Capture the cell that displays the provided text and extract its (x, y) central coordinate. 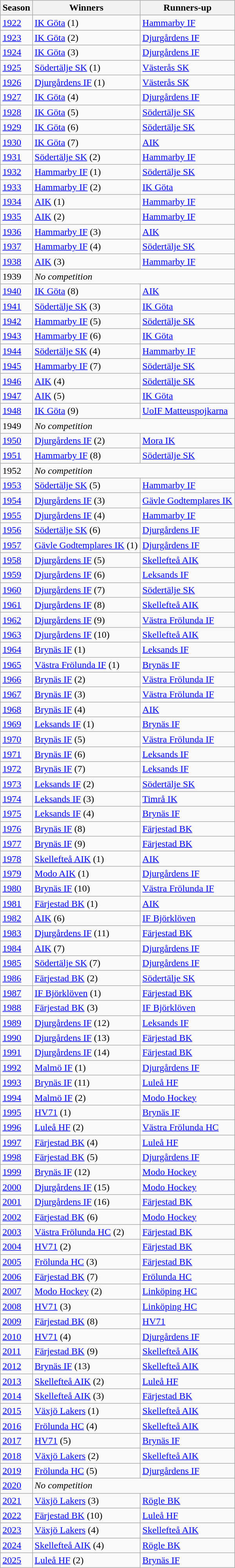
Färjestad BK (6) (86, 1217)
2004 (16, 1247)
Mora IK (187, 441)
AIK (3) (86, 262)
Brynäs IF (9) (86, 844)
1971 (16, 754)
2013 (16, 1381)
1979 (16, 873)
Djurgårdens IF (16) (86, 1202)
Brynäs IF (5) (86, 739)
IK Göta (8) (86, 291)
Färjestad BK (4) (86, 1142)
1977 (16, 844)
1932 (16, 172)
2022 (16, 1515)
Djurgårdens IF (11) (86, 933)
IK Göta (6) (86, 127)
2012 (16, 1366)
2025 (16, 1560)
Hammarby IF (3) (86, 232)
2001 (16, 1202)
HV71 (187, 1321)
1937 (16, 247)
IK Göta (3) (86, 53)
1968 (16, 709)
1980 (16, 888)
1947 (16, 396)
1933 (16, 187)
Skellefteå AIK (4) (86, 1545)
2015 (16, 1411)
Växjö Lakers (4) (86, 1530)
Djurgårdens IF (1) (86, 82)
Hammarby IF (1) (86, 172)
IK Göta (1) (86, 23)
2021 (16, 1501)
Brynäs IF (8) (86, 829)
Södertälje SK (7) (86, 963)
1966 (16, 680)
1993 (16, 1082)
Västra Frölunda HC (187, 1127)
1956 (16, 530)
Djurgårdens IF (7) (86, 590)
Skellefteå AIK (3) (86, 1396)
1990 (16, 1038)
1943 (16, 336)
1935 (16, 217)
1964 (16, 649)
1997 (16, 1142)
Färjestad BK (2) (86, 978)
Färjestad BK (10) (86, 1515)
1944 (16, 351)
Djurgårdens IF (4) (86, 515)
Leksands IF (4) (86, 814)
IK Göta (5) (86, 112)
1961 (16, 605)
1923 (16, 38)
Djurgårdens IF (6) (86, 575)
Färjestad BK (3) (86, 1008)
1927 (16, 97)
Modo AIK (1) (86, 873)
1955 (16, 515)
Hammarby IF (7) (86, 366)
1951 (16, 456)
Frölunda HC (5) (86, 1471)
AIK (4) (86, 381)
Timrå IK (187, 799)
1969 (16, 724)
Djurgårdens IF (14) (86, 1053)
2006 (16, 1277)
Södertälje SK (2) (86, 157)
2018 (16, 1456)
1924 (16, 53)
1973 (16, 784)
IK Göta (7) (86, 142)
1970 (16, 739)
1925 (16, 67)
Frölunda HC (3) (86, 1262)
1963 (16, 635)
Västra Frölunda IF (1) (86, 665)
1960 (16, 590)
1994 (16, 1097)
1949 (16, 426)
1939 (16, 276)
1965 (16, 665)
1940 (16, 291)
1987 (16, 993)
1975 (16, 814)
Djurgårdens IF (15) (86, 1187)
1958 (16, 560)
AIK (6) (86, 919)
1962 (16, 620)
1936 (16, 232)
1989 (16, 1023)
Västra Frölunda HC (2) (86, 1232)
Brynäs IF (11) (86, 1082)
1922 (16, 23)
HV71 (5) (86, 1441)
Djurgårdens IF (2) (86, 441)
Färjestad BK (1) (86, 903)
AIK (5) (86, 396)
1974 (16, 799)
Gävle Godtemplares IK (187, 500)
2017 (16, 1441)
1942 (16, 321)
Södertälje SK (1) (86, 67)
Djurgårdens IF (8) (86, 605)
1934 (16, 202)
Brynäs IF (6) (86, 754)
Växjö Lakers (2) (86, 1456)
1959 (16, 575)
Winners (86, 8)
Brynäs IF (12) (86, 1172)
IK Göta (2) (86, 38)
Hammarby IF (6) (86, 336)
1948 (16, 411)
2009 (16, 1321)
Färjestad BK (7) (86, 1277)
Frölunda HC (4) (86, 1426)
HV71 (2) (86, 1247)
1926 (16, 82)
Skellefteå AIK (2) (86, 1381)
1986 (16, 978)
Djurgårdens IF (10) (86, 635)
2002 (16, 1217)
Leksands IF (1) (86, 724)
2005 (16, 1262)
1978 (16, 859)
1988 (16, 1008)
HV71 (3) (86, 1306)
Hammarby IF (4) (86, 247)
1998 (16, 1157)
Djurgårdens IF (12) (86, 1023)
Södertälje SK (4) (86, 351)
Färjestad BK (9) (86, 1351)
2011 (16, 1351)
Brynäs IF (10) (86, 888)
1967 (16, 695)
Frölunda HC (187, 1277)
Djurgårdens IF (5) (86, 560)
2014 (16, 1396)
Hammarby IF (5) (86, 321)
Färjestad BK (5) (86, 1157)
IK Göta (4) (86, 97)
2010 (16, 1336)
1985 (16, 963)
2000 (16, 1187)
Södertälje SK (5) (86, 486)
2003 (16, 1232)
1983 (16, 933)
1941 (16, 306)
Södertälje SK (3) (86, 306)
1946 (16, 381)
1945 (16, 366)
1928 (16, 112)
1953 (16, 486)
2016 (16, 1426)
1938 (16, 262)
Brynäs IF (3) (86, 695)
1984 (16, 948)
Malmö IF (2) (86, 1097)
Leksands IF (2) (86, 784)
1931 (16, 157)
Växjö Lakers (1) (86, 1411)
1999 (16, 1172)
Season (16, 8)
1930 (16, 142)
1929 (16, 127)
1991 (16, 1053)
Gävle Godtemplares IK (1) (86, 545)
AIK (7) (86, 948)
Djurgårdens IF (9) (86, 620)
Brynäs IF (1) (86, 649)
Djurgårdens IF (3) (86, 500)
Malmö IF (1) (86, 1068)
Växjö Lakers (3) (86, 1501)
1976 (16, 829)
AIK (2) (86, 217)
Färjestad BK (8) (86, 1321)
Brynäs IF (2) (86, 680)
IK Göta (9) (86, 411)
1954 (16, 500)
1952 (16, 471)
Brynäs IF (4) (86, 709)
1972 (16, 769)
HV71 (4) (86, 1336)
Södertälje SK (6) (86, 530)
1981 (16, 903)
Brynäs IF (13) (86, 1366)
1995 (16, 1112)
Modo Hockey (2) (86, 1292)
Leksands IF (3) (86, 799)
Skellefteå AIK (1) (86, 859)
1992 (16, 1068)
1950 (16, 441)
Hammarby IF (8) (86, 456)
UoIF Matteuspojkarna (187, 411)
Brynäs IF (7) (86, 769)
HV71 (1) (86, 1112)
2019 (16, 1471)
1982 (16, 919)
2023 (16, 1530)
Hammarby IF (2) (86, 187)
1957 (16, 545)
IF Björklöven (1) (86, 993)
Runners-up (187, 8)
Djurgårdens IF (13) (86, 1038)
2020 (16, 1486)
2008 (16, 1306)
AIK (1) (86, 202)
2007 (16, 1292)
2024 (16, 1545)
1996 (16, 1127)
